For the text-containing cell, return its midpoint in [X, Y] coordinate format. 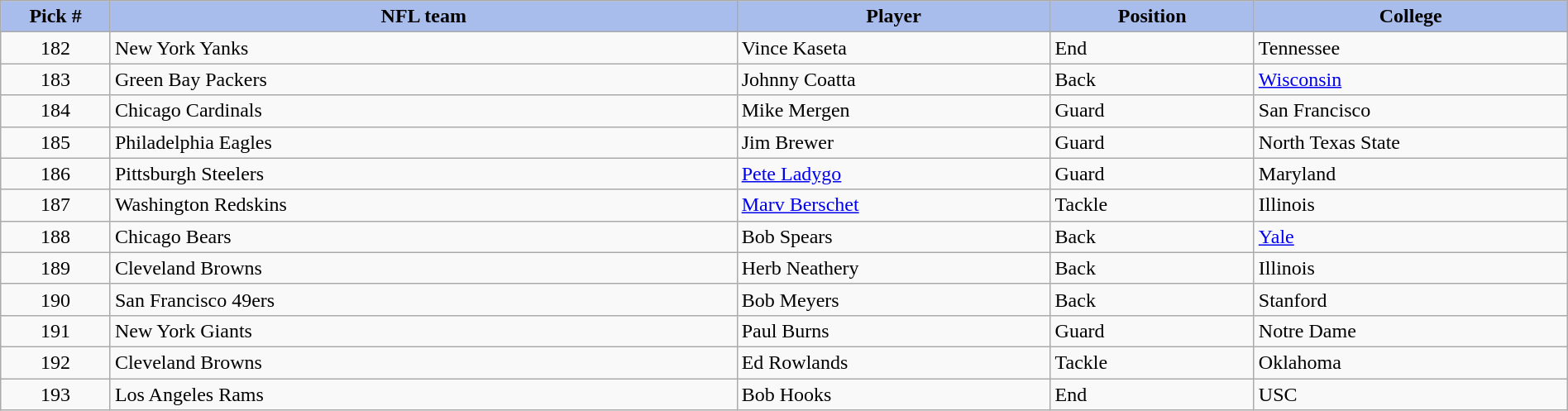
Pick # [56, 17]
Chicago Cardinals [423, 111]
Bob Meyers [893, 299]
Bob Hooks [893, 394]
Herb Neathery [893, 268]
182 [56, 48]
Green Bay Packers [423, 79]
Pittsburgh Steelers [423, 174]
College [1411, 17]
Vince Kaseta [893, 48]
Oklahoma [1411, 362]
USC [1411, 394]
187 [56, 205]
Pete Ladygo [893, 174]
Position [1152, 17]
Jim Brewer [893, 142]
193 [56, 394]
San Francisco [1411, 111]
184 [56, 111]
Maryland [1411, 174]
Ed Rowlands [893, 362]
Bob Spears [893, 237]
190 [56, 299]
San Francisco 49ers [423, 299]
185 [56, 142]
Mike Mergen [893, 111]
Los Angeles Rams [423, 394]
Chicago Bears [423, 237]
Paul Burns [893, 331]
Yale [1411, 237]
Tennessee [1411, 48]
192 [56, 362]
Philadelphia Eagles [423, 142]
188 [56, 237]
186 [56, 174]
Stanford [1411, 299]
North Texas State [1411, 142]
Marv Berschet [893, 205]
NFL team [423, 17]
Wisconsin [1411, 79]
Johnny Coatta [893, 79]
New York Yanks [423, 48]
191 [56, 331]
New York Giants [423, 331]
189 [56, 268]
183 [56, 79]
Washington Redskins [423, 205]
Notre Dame [1411, 331]
Player [893, 17]
